Extract the (X, Y) coordinate from the center of the cell holding the provided text.  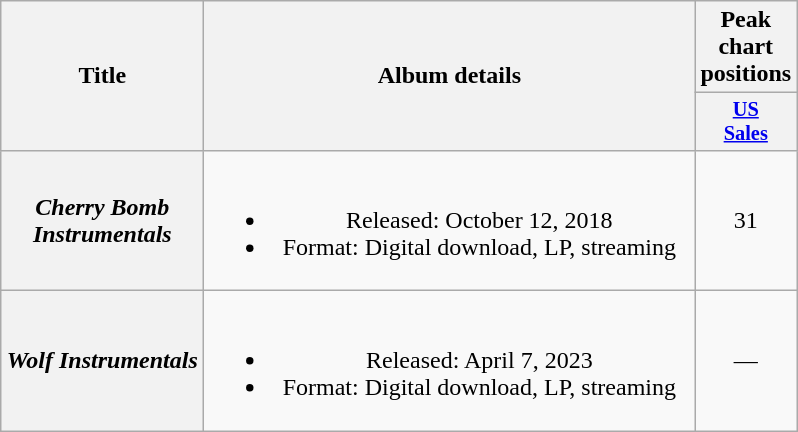
Cherry Bomb Instrumentals (102, 220)
Peak chart positions (746, 47)
31 (746, 220)
— (746, 361)
USSales (746, 122)
Released: April 7, 2023Format: Digital download, LP, streaming (450, 361)
Title (102, 76)
Wolf Instrumentals (102, 361)
Album details (450, 76)
Released: October 12, 2018Format: Digital download, LP, streaming (450, 220)
